Find where the given text appears and provide that cell's center as [X, Y] coordinate. 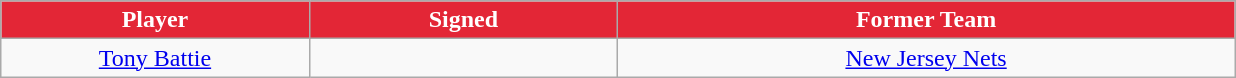
Player [155, 20]
New Jersey Nets [926, 58]
Tony Battie [155, 58]
Former Team [926, 20]
Signed [463, 20]
